Capture the cell that displays the provided text and extract its (x, y) central coordinate. 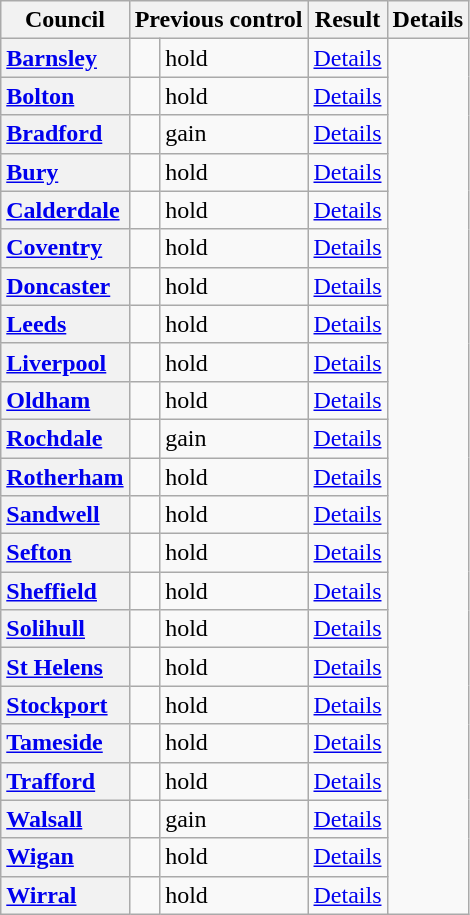
Barnsley (65, 58)
Sheffield (65, 591)
Bradford (65, 134)
Previous control (218, 20)
Calderdale (65, 210)
St Helens (65, 667)
Leeds (65, 324)
Tameside (65, 743)
Sefton (65, 553)
Stockport (65, 705)
Wirral (65, 895)
Walsall (65, 819)
Doncaster (65, 286)
Wigan (65, 857)
Trafford (65, 781)
Bolton (65, 96)
Rochdale (65, 438)
Sandwell (65, 515)
Solihull (65, 629)
Bury (65, 172)
Result (348, 20)
Rotherham (65, 477)
Council (65, 20)
Oldham (65, 400)
Coventry (65, 248)
Liverpool (65, 362)
